Find where the given text appears and provide that cell's center as [x, y] coordinate. 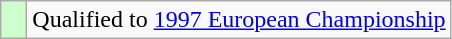
Qualified to 1997 European Championship [239, 20]
